Extract the [X, Y] coordinate from the center of the cell holding the provided text.  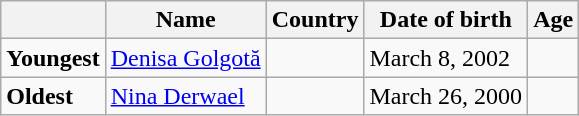
Age [554, 20]
Denisa Golgotă [186, 58]
Name [186, 20]
Country [315, 20]
Date of birth [446, 20]
Youngest [53, 58]
March 8, 2002 [446, 58]
March 26, 2000 [446, 96]
Nina Derwael [186, 96]
Oldest [53, 96]
